Output the (x, y) coordinate of the center of the cell containing the given text.  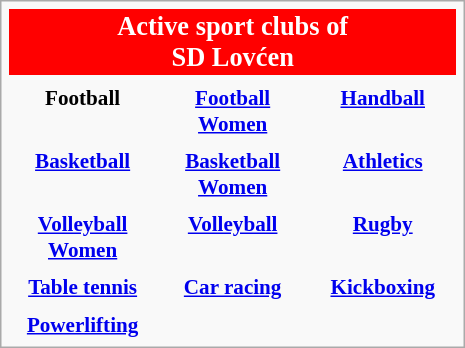
Table tennis (82, 287)
Active sport clubs ofSD Lovćen (232, 42)
Football Women (232, 111)
Powerlifting (82, 324)
Athletics (382, 174)
Handball (382, 111)
Car racing (232, 287)
Basketball (82, 174)
Basketball Women (232, 174)
Kickboxing (382, 287)
Volleyball Women (82, 237)
Rugby (382, 237)
Football (82, 111)
Volleyball (232, 237)
